Provide the (x, y) coordinate of the cell's center where the given text is located.  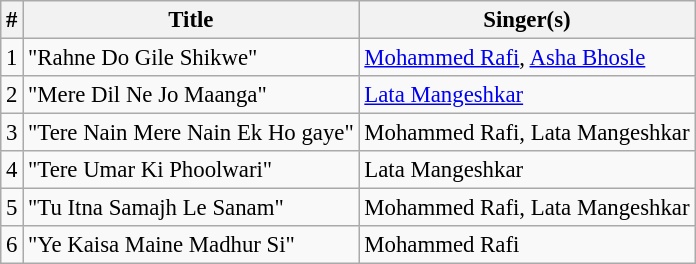
"Tere Umar Ki Phoolwari" (191, 170)
"Tere Nain Mere Nain Ek Ho gaye" (191, 133)
5 (12, 208)
"Ye Kaisa Maine Madhur Si" (191, 245)
Mohammed Rafi (527, 245)
4 (12, 170)
"Rahne Do Gile Shikwe" (191, 58)
6 (12, 245)
2 (12, 95)
3 (12, 133)
1 (12, 58)
Mohammed Rafi, Asha Bhosle (527, 58)
Title (191, 20)
"Mere Dil Ne Jo Maanga" (191, 95)
Singer(s) (527, 20)
"Tu Itna Samajh Le Sanam" (191, 208)
# (12, 20)
